Identify which cell holds the provided text, then report its [x, y] central coordinate. 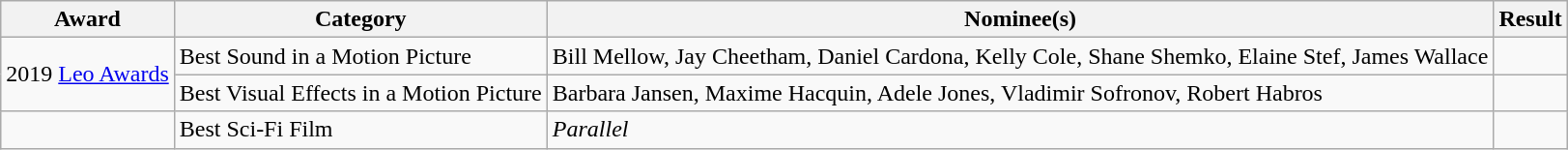
Parallel [1020, 130]
Category [360, 19]
Barbara Jansen, Maxime Hacquin, Adele Jones, Vladimir Sofronov, Robert Habros [1020, 93]
Bill Mellow, Jay Cheetham, Daniel Cardona, Kelly Cole, Shane Shemko, Elaine Stef, James Wallace [1020, 56]
Best Visual Effects in a Motion Picture [360, 93]
2019 Leo Awards [88, 75]
Best Sci-Fi Film [360, 130]
Result [1530, 19]
Award [88, 19]
Nominee(s) [1020, 19]
Best Sound in a Motion Picture [360, 56]
